Detect which cell encompasses the target text, then output its (X, Y) center coordinate. 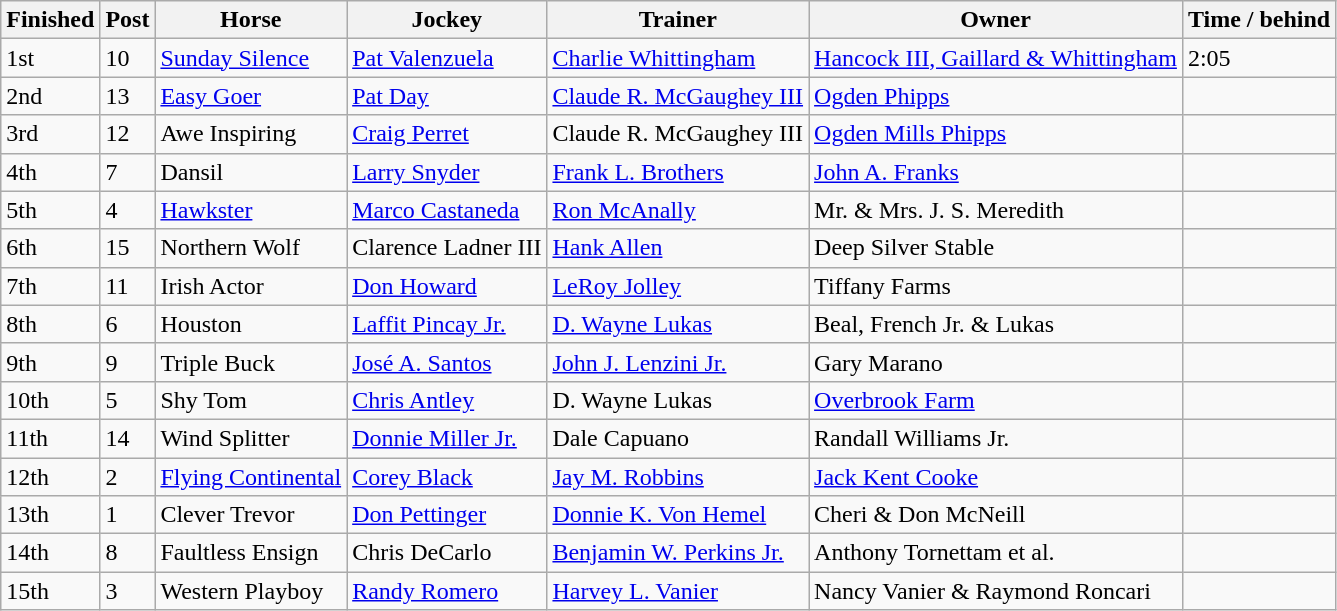
3 (128, 591)
4 (128, 210)
Harvey L. Vanier (678, 591)
LeRoy Jolley (678, 286)
Charlie Whittingham (678, 58)
Dale Capuano (678, 438)
Hank Allen (678, 248)
Craig Perret (447, 134)
Shy Tom (251, 400)
Gary Marano (996, 362)
Deep Silver Stable (996, 248)
2 (128, 477)
Owner (996, 20)
3rd (50, 134)
Tiffany Farms (996, 286)
Sunday Silence (251, 58)
5th (50, 210)
Post (128, 20)
13 (128, 96)
Easy Goer (251, 96)
Don Howard (447, 286)
Hancock III, Gaillard & Whittingham (996, 58)
2:05 (1258, 58)
13th (50, 515)
Ogden Mills Phipps (996, 134)
Pat Valenzuela (447, 58)
Marco Castaneda (447, 210)
Chris DeCarlo (447, 553)
Corey Black (447, 477)
11th (50, 438)
8th (50, 324)
Donnie Miller Jr. (447, 438)
7th (50, 286)
Ron McAnally (678, 210)
Hawkster (251, 210)
9th (50, 362)
Jack Kent Cooke (996, 477)
John J. Lenzini Jr. (678, 362)
Horse (251, 20)
Awe Inspiring (251, 134)
10 (128, 58)
12th (50, 477)
Clarence Ladner III (447, 248)
Beal, French Jr. & Lukas (996, 324)
4th (50, 172)
Randy Romero (447, 591)
7 (128, 172)
1st (50, 58)
Pat Day (447, 96)
Randall Williams Jr. (996, 438)
Houston (251, 324)
Mr. & Mrs. J. S. Meredith (996, 210)
Western Playboy (251, 591)
Triple Buck (251, 362)
6th (50, 248)
14th (50, 553)
Chris Antley (447, 400)
Don Pettinger (447, 515)
1 (128, 515)
Time / behind (1258, 20)
Flying Continental (251, 477)
Wind Splitter (251, 438)
5 (128, 400)
8 (128, 553)
9 (128, 362)
Benjamin W. Perkins Jr. (678, 553)
6 (128, 324)
2nd (50, 96)
Jay M. Robbins (678, 477)
10th (50, 400)
Jockey (447, 20)
12 (128, 134)
Nancy Vanier & Raymond Roncari (996, 591)
Larry Snyder (447, 172)
Trainer (678, 20)
Donnie K. Von Hemel (678, 515)
11 (128, 286)
Frank L. Brothers (678, 172)
Anthony Tornettam et al. (996, 553)
Overbrook Farm (996, 400)
José A. Santos (447, 362)
Clever Trevor (251, 515)
John A. Franks (996, 172)
Laffit Pincay Jr. (447, 324)
Finished (50, 20)
Faultless Ensign (251, 553)
15 (128, 248)
Dansil (251, 172)
15th (50, 591)
Northern Wolf (251, 248)
Irish Actor (251, 286)
Cheri & Don McNeill (996, 515)
Ogden Phipps (996, 96)
14 (128, 438)
